Determine the [X, Y] coordinate at the center of the cell enclosing the given text.  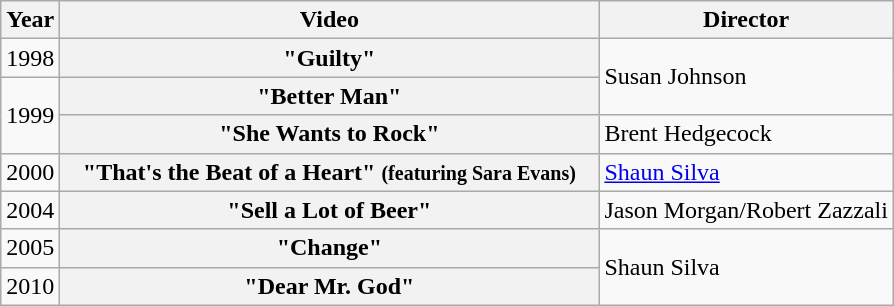
2010 [30, 286]
2000 [30, 172]
"Sell a Lot of Beer" [330, 210]
Jason Morgan/Robert Zazzali [746, 210]
1998 [30, 58]
2004 [30, 210]
Video [330, 20]
"She Wants to Rock" [330, 134]
Susan Johnson [746, 77]
"That's the Beat of a Heart" (featuring Sara Evans) [330, 172]
"Better Man" [330, 96]
"Dear Mr. God" [330, 286]
Director [746, 20]
"Guilty" [330, 58]
Year [30, 20]
1999 [30, 115]
Brent Hedgecock [746, 134]
"Change" [330, 248]
2005 [30, 248]
